Provide the [x, y] coordinate of the cell's center where the given text is located.  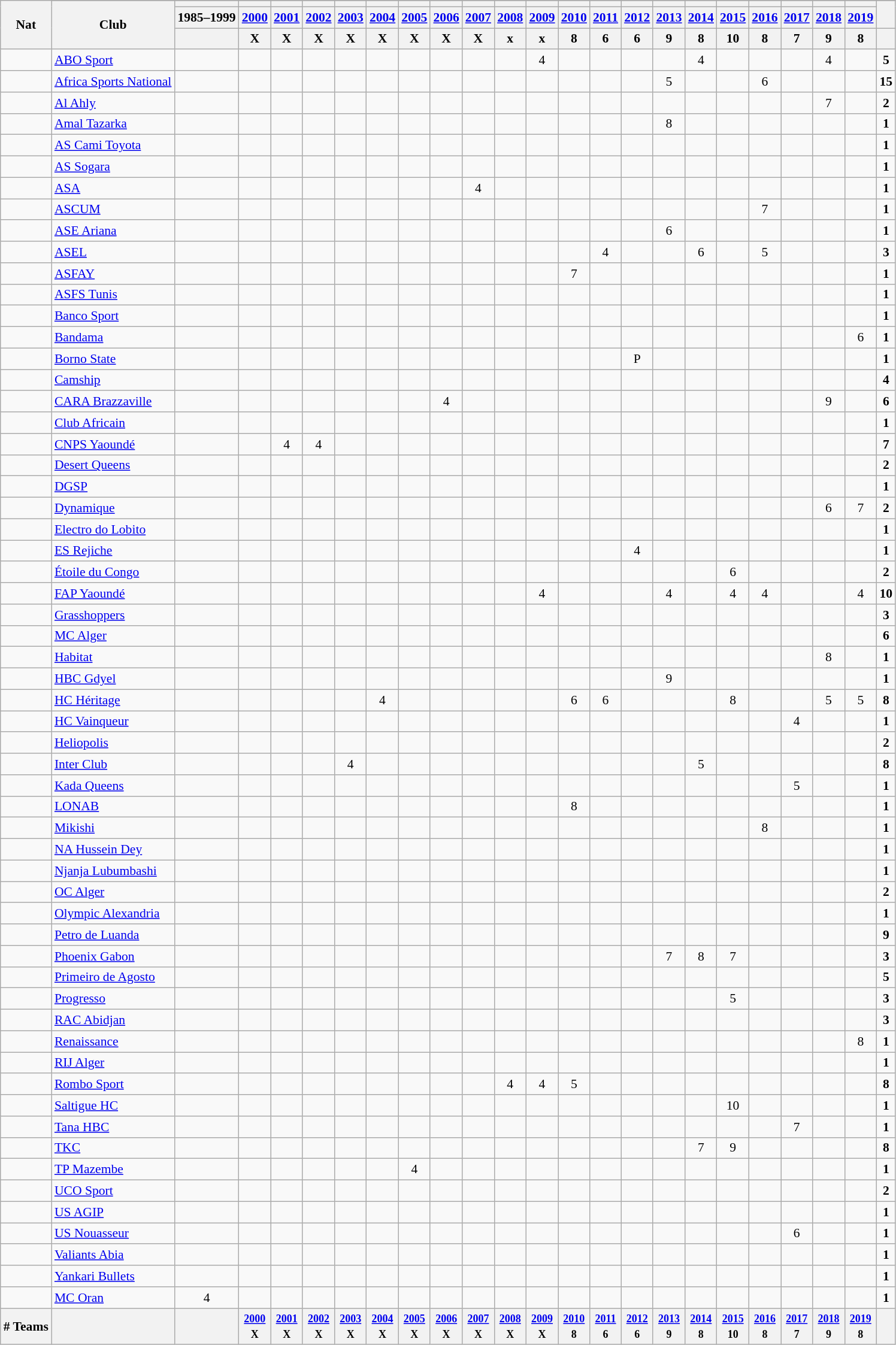
TP Mazembe [113, 1170]
Borno State [113, 359]
ASFS Tunis [113, 295]
2003 [351, 17]
Tana HBC [113, 1127]
Olympic Alexandria [113, 914]
Bandama [113, 338]
LONAB [113, 807]
RIJ Alger [113, 1063]
Grasshoppers [113, 615]
UCO Sport [113, 1191]
US Nouasseur [113, 1234]
2004X [382, 1326]
Habitat [113, 658]
# Teams [26, 1326]
2016 [764, 17]
2019 [860, 17]
Valiants Abia [113, 1255]
Desert Queens [113, 465]
2013 [668, 17]
20139 [668, 1326]
Club [113, 25]
2008 [510, 17]
ASCUM [113, 210]
2010 [574, 17]
20148 [701, 1326]
Heliopolis [113, 743]
20189 [829, 1326]
2007 [478, 17]
Camship [113, 380]
20126 [637, 1326]
ES Rejiche [113, 551]
AS Sogara [113, 167]
Dynamique [113, 508]
Primeiro de Agosto [113, 977]
2017 [797, 17]
2000X [255, 1326]
2008X [510, 1326]
MC Oran [113, 1298]
2002 [319, 17]
US AGIP [113, 1212]
ASA [113, 188]
Al Ahly [113, 103]
201510 [733, 1326]
2011 [606, 17]
2015 [733, 17]
Phoenix Gabon [113, 956]
Étoile du Congo [113, 572]
2012 [637, 17]
AS Cami Toyota [113, 146]
2003X [351, 1326]
OC Alger [113, 892]
2002X [319, 1326]
FAP Yaoundé [113, 593]
RAC Abidjan [113, 1020]
Progresso [113, 999]
Inter Club [113, 764]
P [637, 359]
Rombo Sport [113, 1085]
2007X [478, 1326]
Mikishi [113, 828]
ASFAY [113, 274]
20177 [797, 1326]
20116 [606, 1326]
2000 [255, 17]
Petro de Luanda [113, 935]
Africa Sports National [113, 81]
Renaissance [113, 1041]
ABO Sport [113, 60]
2006X [446, 1326]
1985–1999 [206, 17]
Njanja Lubumbashi [113, 871]
20168 [764, 1326]
2018 [829, 17]
Electro do Lobito [113, 529]
TKC [113, 1148]
Banco Sport [113, 316]
2004 [382, 17]
CARA Brazzaville [113, 402]
HC Vainqueur [113, 722]
HC Héritage [113, 700]
DGSP [113, 487]
2009 [541, 17]
ASEL [113, 252]
Kada Queens [113, 786]
Amal Tazarka [113, 124]
20108 [574, 1326]
MC Alger [113, 636]
2014 [701, 17]
2001X [286, 1326]
Yankari Bullets [113, 1276]
2005X [414, 1326]
NA Hussein Dey [113, 850]
Nat [26, 25]
HBC Gdyel [113, 679]
CNPS Yaoundé [113, 444]
Club Africain [113, 423]
2005 [414, 17]
2006 [446, 17]
2001 [286, 17]
20198 [860, 1326]
2009X [541, 1326]
15 [886, 81]
ASE Ariana [113, 231]
Saltigue HC [113, 1105]
